From the cell containing the given text, extract its center point as (x, y) coordinate. 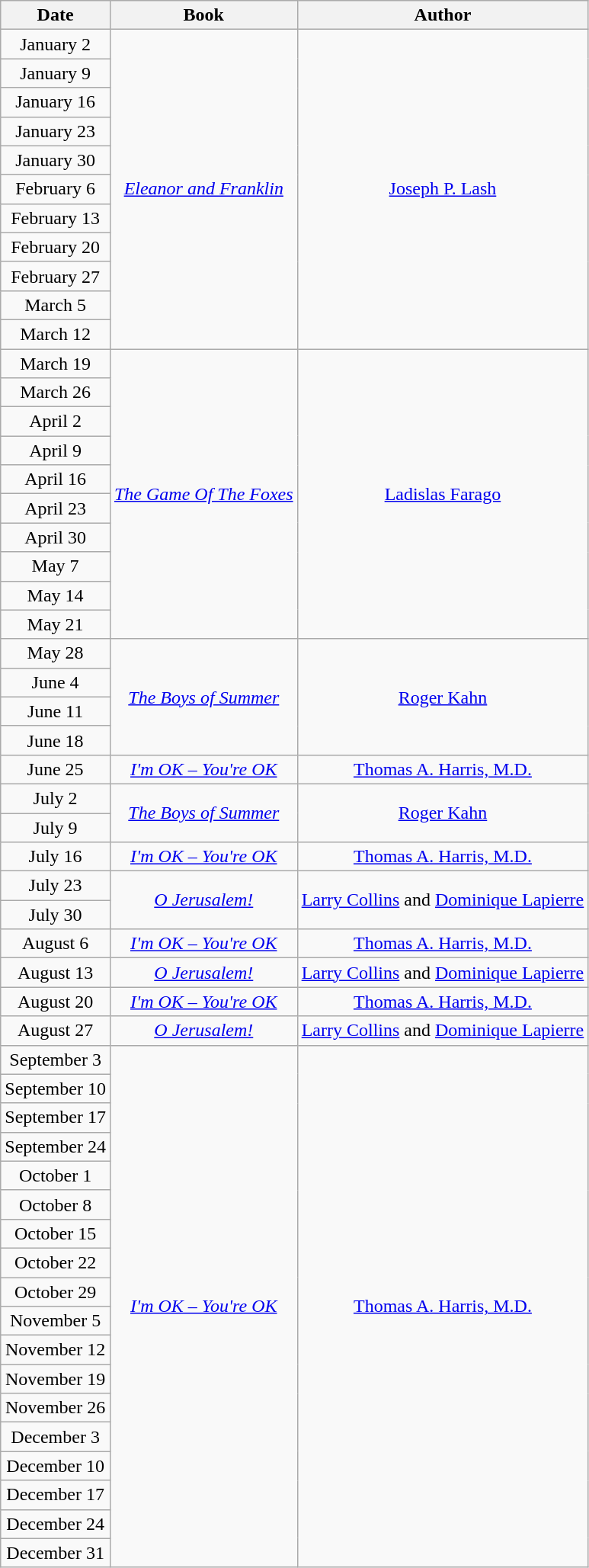
June 4 (56, 682)
Date (56, 15)
October 1 (56, 1175)
September 24 (56, 1146)
January 16 (56, 102)
September 3 (56, 1060)
February 13 (56, 218)
April 23 (56, 508)
The Game Of The Foxes (203, 494)
October 8 (56, 1204)
February 6 (56, 189)
December 17 (56, 1495)
July 16 (56, 857)
November 26 (56, 1408)
Ladislas Farago (443, 494)
January 9 (56, 73)
February 20 (56, 247)
September 10 (56, 1089)
April 16 (56, 479)
May 7 (56, 566)
July 23 (56, 886)
May 28 (56, 653)
July 9 (56, 827)
June 11 (56, 711)
August 20 (56, 1002)
November 5 (56, 1321)
April 9 (56, 451)
December 31 (56, 1553)
March 26 (56, 393)
December 3 (56, 1437)
June 18 (56, 740)
May 14 (56, 595)
March 5 (56, 305)
August 27 (56, 1031)
June 25 (56, 769)
January 2 (56, 44)
November 12 (56, 1350)
October 15 (56, 1233)
Book (203, 15)
July 30 (56, 915)
October 22 (56, 1262)
December 24 (56, 1524)
December 10 (56, 1466)
February 27 (56, 276)
October 29 (56, 1292)
January 23 (56, 131)
April 2 (56, 422)
November 19 (56, 1379)
March 19 (56, 364)
Joseph P. Lash (443, 189)
September 17 (56, 1117)
Eleanor and Franklin (203, 189)
July 2 (56, 798)
Author (443, 15)
May 21 (56, 624)
August 6 (56, 944)
January 30 (56, 160)
March 12 (56, 334)
April 30 (56, 537)
August 13 (56, 973)
